For the text-containing cell, return its midpoint in [X, Y] coordinate format. 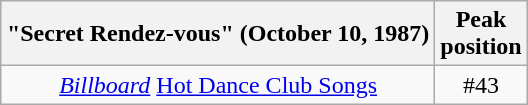
#43 [481, 85]
"Secret Rendez-vous" (October 10, 1987) [218, 34]
Billboard Hot Dance Club Songs [218, 85]
Peakposition [481, 34]
